Pinpoint the cell where the given text exists, returning its [X, Y] midpoint coordinate. 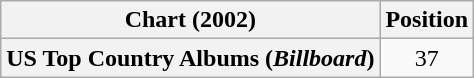
US Top Country Albums (Billboard) [190, 58]
Chart (2002) [190, 20]
Position [427, 20]
37 [427, 58]
